Identify which cell holds the provided text, then report its [X, Y] central coordinate. 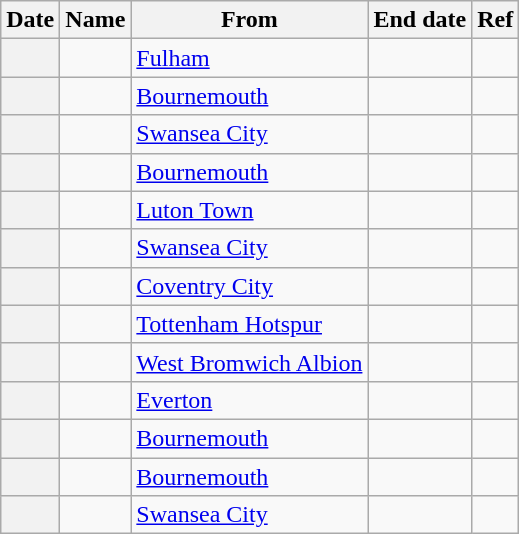
Fulham [250, 58]
From [250, 20]
Coventry City [250, 286]
Name [96, 20]
West Bromwich Albion [250, 362]
Luton Town [250, 210]
Everton [250, 400]
End date [420, 20]
Ref [496, 20]
Date [30, 20]
Tottenham Hotspur [250, 324]
